For the text-containing cell, return its midpoint in [X, Y] coordinate format. 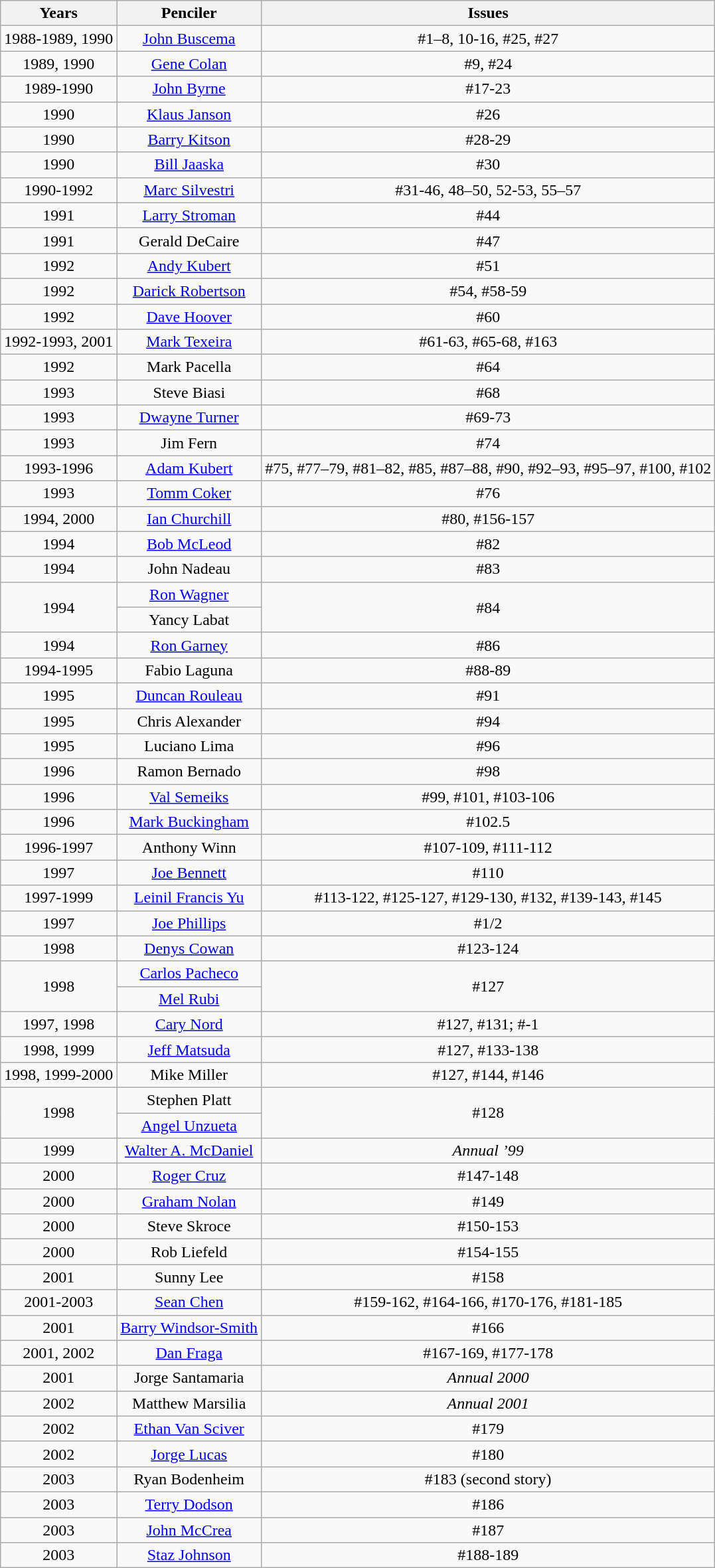
Andy Kubert [189, 266]
#159-162, #164-166, #170-176, #181-185 [489, 1302]
Steve Skroce [189, 1227]
John Buscema [189, 39]
Staz Johnson [189, 1555]
Mel Rubi [189, 999]
#127, #131; #-1 [489, 1024]
#158 [489, 1277]
1992-1993, 2001 [58, 342]
1993-1996 [58, 468]
#61-63, #65-68, #163 [489, 342]
Duncan Rouleau [189, 695]
#60 [489, 317]
#98 [489, 772]
#127 [489, 986]
#149 [489, 1201]
#150-153 [489, 1227]
Chris Alexander [189, 721]
#183 (second story) [489, 1479]
Graham Nolan [189, 1201]
1994-1995 [58, 670]
Bob McLeod [189, 544]
Jorge Lucas [189, 1454]
1996-1997 [58, 847]
#187 [489, 1529]
#94 [489, 721]
#30 [489, 165]
Ron Wagner [189, 594]
#154-155 [489, 1252]
#82 [489, 544]
#127, #144, #146 [489, 1075]
#188-189 [489, 1555]
Val Semeiks [189, 797]
Larry Stroman [189, 215]
Jorge Santamaria [189, 1378]
Dave Hoover [189, 317]
Annual 2000 [489, 1378]
John McCrea [189, 1529]
1988-1989, 1990 [58, 39]
Yancy Labat [189, 620]
#68 [489, 392]
#28-29 [489, 139]
Mark Buckingham [189, 822]
#17-23 [489, 89]
#80, #156-157 [489, 519]
#54, #58-59 [489, 291]
Mark Pacella [189, 367]
#44 [489, 215]
John Byrne [189, 89]
#51 [489, 266]
Darick Robertson [189, 291]
Dan Fraga [189, 1353]
Angel Unzueta [189, 1126]
#127, #133-138 [489, 1049]
Anthony Winn [189, 847]
#47 [489, 240]
#96 [489, 746]
1989, 1990 [58, 64]
#179 [489, 1429]
Luciano Lima [189, 746]
Cary Nord [189, 1024]
Ian Churchill [189, 519]
Matthew Marsilia [189, 1403]
Penciler [189, 13]
1994, 2000 [58, 519]
#180 [489, 1454]
#26 [489, 114]
#9, #24 [489, 64]
#91 [489, 695]
Roger Cruz [189, 1176]
Jeff Matsuda [189, 1049]
#99, #101, #103-106 [489, 797]
Ryan Bodenheim [189, 1479]
Joe Phillips [189, 923]
Ramon Bernado [189, 772]
1998, 1999 [58, 1049]
Rob Liefeld [189, 1252]
#74 [489, 443]
#123-124 [489, 948]
#147-148 [489, 1176]
2001-2003 [58, 1302]
Adam Kubert [189, 468]
Bill Jaaska [189, 165]
1989-1990 [58, 89]
#64 [489, 367]
Steve Biasi [189, 392]
Mark Texeira [189, 342]
#166 [489, 1328]
#86 [489, 645]
Gene Colan [189, 64]
1998, 1999-2000 [58, 1075]
#167-169, #177-178 [489, 1353]
#69-73 [489, 418]
Terry Dodson [189, 1504]
Sunny Lee [189, 1277]
Annual ’99 [489, 1151]
Dwayne Turner [189, 418]
#107-109, #111-112 [489, 847]
Joe Bennett [189, 873]
#128 [489, 1112]
Gerald DeCaire [189, 240]
Marc Silvestri [189, 190]
#84 [489, 607]
Jim Fern [189, 443]
Annual 2001 [489, 1403]
Walter A. McDaniel [189, 1151]
1997-1999 [58, 898]
#1/2 [489, 923]
Carlos Pacheco [189, 974]
#76 [489, 493]
#1–8, 10-16, #25, #27 [489, 39]
Mike Miller [189, 1075]
#88-89 [489, 670]
Barry Windsor-Smith [189, 1328]
#186 [489, 1504]
#102.5 [489, 822]
1997, 1998 [58, 1024]
Denys Cowan [189, 948]
Klaus Janson [189, 114]
#83 [489, 569]
Fabio Laguna [189, 670]
Sean Chen [189, 1302]
Leinil Francis Yu [189, 898]
#113-122, #125-127, #129-130, #132, #139-143, #145 [489, 898]
#31-46, 48–50, 52-53, 55–57 [489, 190]
Stephen Platt [189, 1100]
2001, 2002 [58, 1353]
Tomm Coker [189, 493]
#75, #77–79, #81–82, #85, #87–88, #90, #92–93, #95–97, #100, #102 [489, 468]
1999 [58, 1151]
1990-1992 [58, 190]
Issues [489, 13]
Barry Kitson [189, 139]
Years [58, 13]
John Nadeau [189, 569]
Ron Garney [189, 645]
Ethan Van Sciver [189, 1429]
#110 [489, 873]
